Detect which cell encompasses the target text, then output its (X, Y) center coordinate. 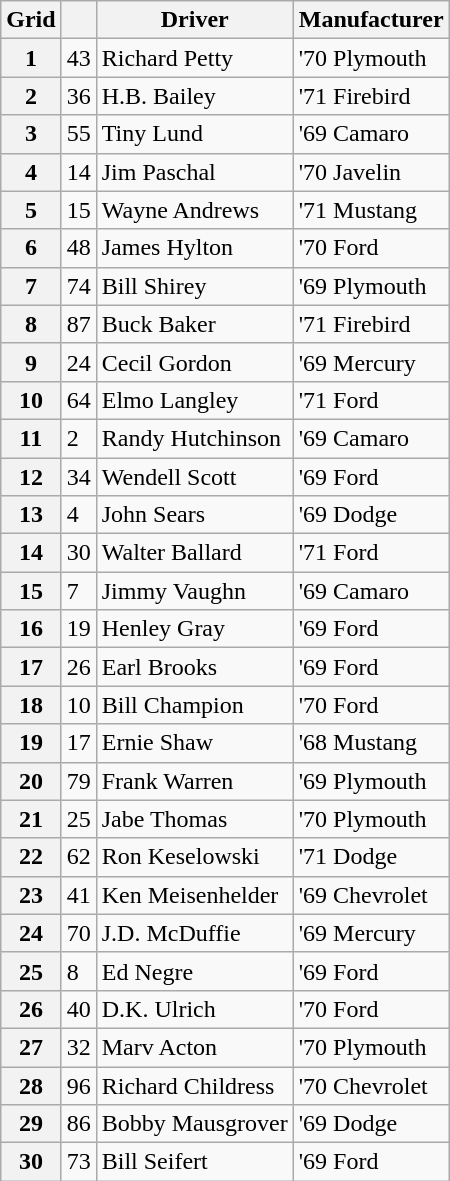
Manufacturer (371, 20)
23 (31, 895)
Jim Paschal (194, 172)
Marv Acton (194, 1047)
3 (31, 134)
Wendell Scott (194, 477)
Buck Baker (194, 324)
87 (78, 324)
Jabe Thomas (194, 819)
22 (31, 857)
H.B. Bailey (194, 96)
Ron Keselowski (194, 857)
34 (78, 477)
Bobby Mausgrover (194, 1124)
D.K. Ulrich (194, 1009)
21 (31, 819)
73 (78, 1162)
'70 Chevrolet (371, 1085)
40 (78, 1009)
Ed Negre (194, 971)
Richard Petty (194, 58)
Bill Shirey (194, 286)
79 (78, 781)
29 (31, 1124)
28 (31, 1085)
Tiny Lund (194, 134)
86 (78, 1124)
1 (31, 58)
55 (78, 134)
Earl Brooks (194, 667)
'70 Javelin (371, 172)
Grid (31, 20)
Henley Gray (194, 629)
13 (31, 515)
32 (78, 1047)
'68 Mustang (371, 743)
Randy Hutchinson (194, 438)
Jimmy Vaughn (194, 591)
Richard Childress (194, 1085)
20 (31, 781)
18 (31, 705)
96 (78, 1085)
Ken Meisenhelder (194, 895)
J.D. McDuffie (194, 933)
Walter Ballard (194, 553)
Cecil Gordon (194, 362)
11 (31, 438)
Wayne Andrews (194, 210)
'71 Dodge (371, 857)
41 (78, 895)
74 (78, 286)
Ernie Shaw (194, 743)
27 (31, 1047)
48 (78, 248)
'69 Chevrolet (371, 895)
Bill Champion (194, 705)
'71 Mustang (371, 210)
6 (31, 248)
62 (78, 857)
12 (31, 477)
43 (78, 58)
Frank Warren (194, 781)
9 (31, 362)
John Sears (194, 515)
64 (78, 400)
Driver (194, 20)
70 (78, 933)
16 (31, 629)
Bill Seifert (194, 1162)
James Hylton (194, 248)
Elmo Langley (194, 400)
5 (31, 210)
36 (78, 96)
